Pinpoint the cell where the given text exists, returning its [x, y] midpoint coordinate. 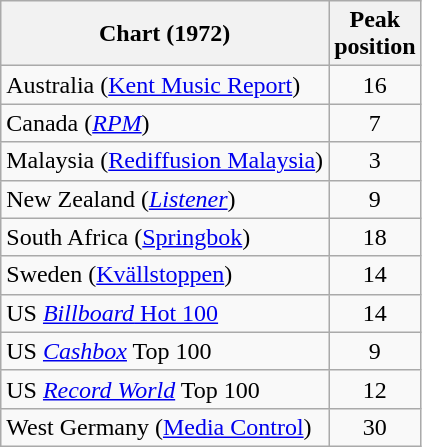
7 [375, 123]
18 [375, 237]
Sweden (Kvällstoppen) [165, 275]
Chart (1972) [165, 34]
12 [375, 389]
16 [375, 85]
Canada (RPM) [165, 123]
New Zealand (Listener) [165, 199]
30 [375, 427]
US Record World Top 100 [165, 389]
South Africa (Springbok) [165, 237]
Australia (Kent Music Report) [165, 85]
Peakposition [375, 34]
Malaysia (Rediffusion Malaysia) [165, 161]
US Cashbox Top 100 [165, 351]
3 [375, 161]
West Germany (Media Control) [165, 427]
US Billboard Hot 100 [165, 313]
